Identify which cell holds the provided text, then report its (X, Y) central coordinate. 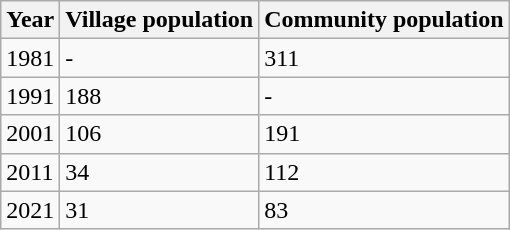
83 (384, 210)
Village population (160, 20)
34 (160, 172)
2021 (30, 210)
1991 (30, 96)
2011 (30, 172)
112 (384, 172)
31 (160, 210)
Year (30, 20)
191 (384, 134)
311 (384, 58)
1981 (30, 58)
106 (160, 134)
188 (160, 96)
Community population (384, 20)
2001 (30, 134)
